Return [x, y] of the center of cell containing provided text 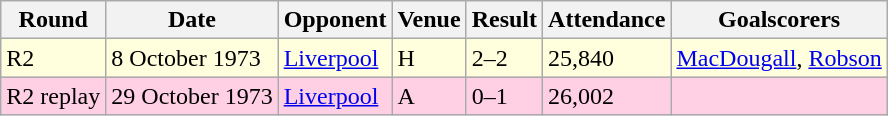
25,840 [607, 58]
H [429, 58]
26,002 [607, 96]
R2 replay [54, 96]
MacDougall, Robson [779, 58]
8 October 1973 [192, 58]
Goalscorers [779, 20]
2–2 [504, 58]
Date [192, 20]
Attendance [607, 20]
Venue [429, 20]
Round [54, 20]
Result [504, 20]
0–1 [504, 96]
Opponent [335, 20]
R2 [54, 58]
A [429, 96]
29 October 1973 [192, 96]
